For the text-containing cell, return its midpoint in [x, y] coordinate format. 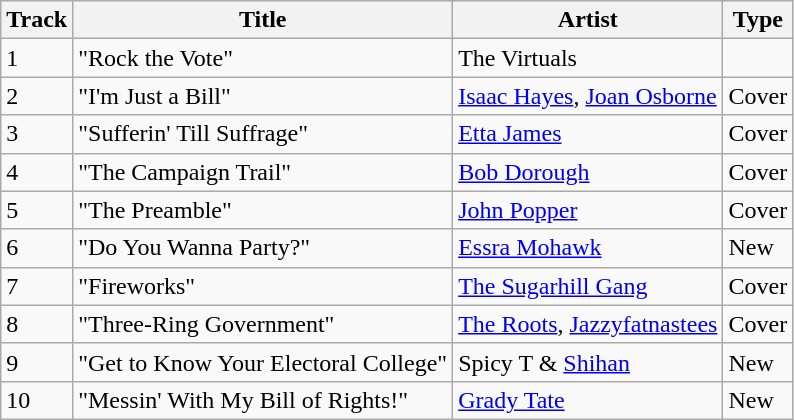
"The Preamble" [263, 210]
Type [758, 20]
9 [37, 362]
"Do You Wanna Party?" [263, 248]
1 [37, 58]
"Sufferin' Till Suffrage" [263, 134]
4 [37, 172]
"Messin' With My Bill of Rights!" [263, 400]
Title [263, 20]
10 [37, 400]
"I'm Just a Bill" [263, 96]
7 [37, 286]
Bob Dorough [588, 172]
The Roots, Jazzyfatnastees [588, 324]
8 [37, 324]
3 [37, 134]
Track [37, 20]
Artist [588, 20]
Isaac Hayes, Joan Osborne [588, 96]
"The Campaign Trail" [263, 172]
John Popper [588, 210]
Spicy T & Shihan [588, 362]
6 [37, 248]
"Three-Ring Government" [263, 324]
"Rock the Vote" [263, 58]
Essra Mohawk [588, 248]
5 [37, 210]
The Sugarhill Gang [588, 286]
"Get to Know Your Electoral College" [263, 362]
"Fireworks" [263, 286]
Grady Tate [588, 400]
2 [37, 96]
Etta James [588, 134]
The Virtuals [588, 58]
